From the cell containing the given text, extract its center point as (X, Y) coordinate. 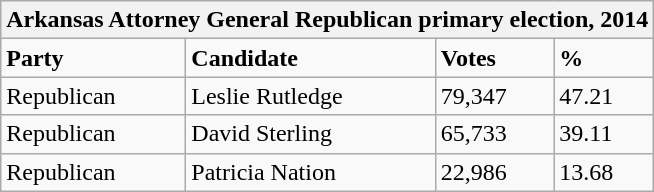
39.11 (604, 134)
65,733 (494, 134)
13.68 (604, 172)
Arkansas Attorney General Republican primary election, 2014 (328, 20)
79,347 (494, 96)
David Sterling (311, 134)
% (604, 58)
Leslie Rutledge (311, 96)
Candidate (311, 58)
Patricia Nation (311, 172)
Votes (494, 58)
22,986 (494, 172)
47.21 (604, 96)
Party (94, 58)
